Search for the cell housing the specified text and yield its (x, y) center coordinate. 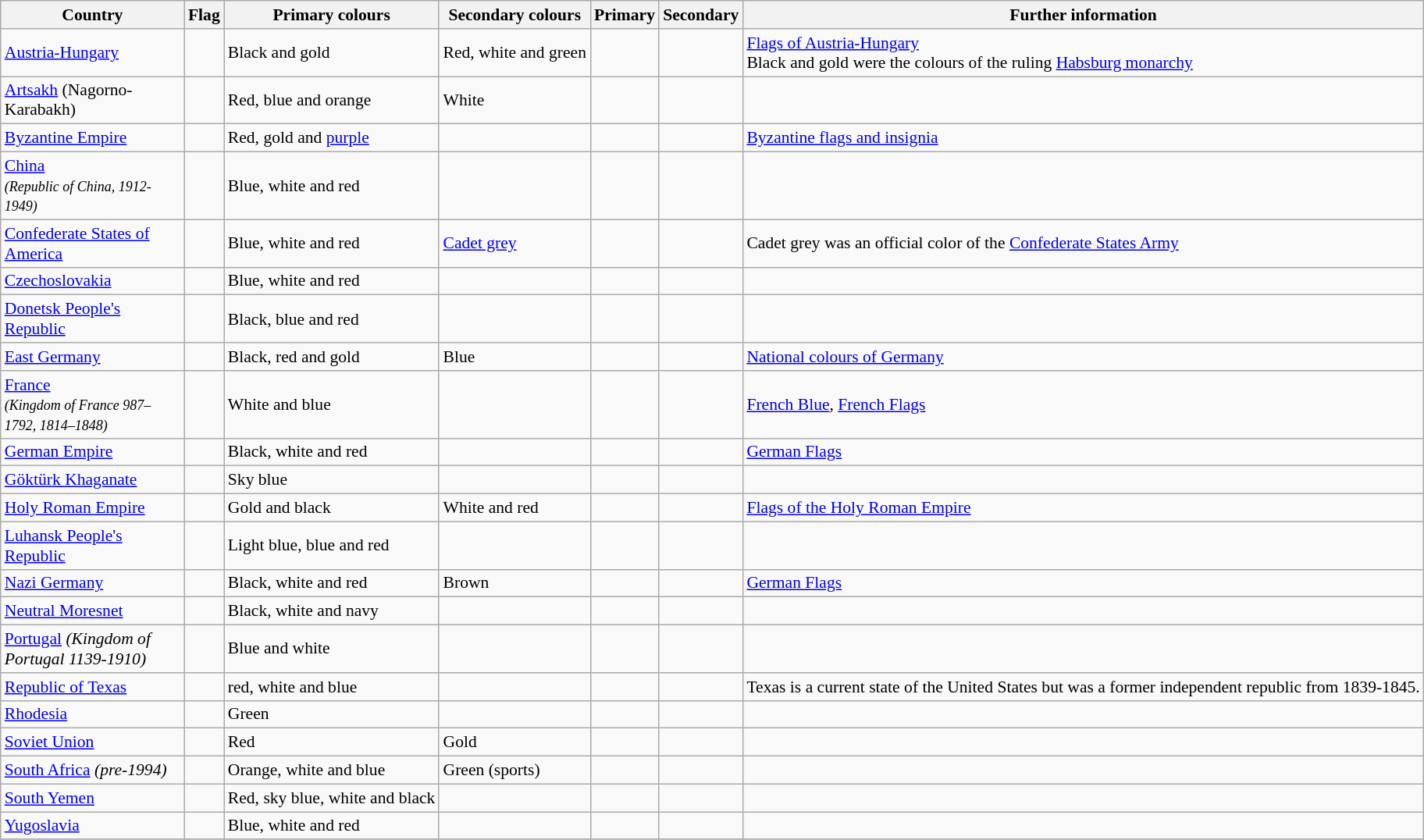
Czechoslovakia (92, 281)
National colours of Germany (1083, 357)
Sky blue (332, 480)
South Yemen (92, 798)
Black, blue and red (332, 319)
Blue (514, 357)
Soviet Union (92, 742)
White (514, 100)
Primary colours (332, 15)
Light blue, blue and red (332, 545)
Secondary colours (514, 15)
red, white and blue (332, 687)
Orange, white and blue (332, 771)
Flag (205, 15)
Further information (1083, 15)
Gold (514, 742)
Donetsk People's Republic (92, 319)
Primary (625, 15)
Red (332, 742)
Green (332, 714)
Red, gold and purple (332, 138)
Confederate States of America (92, 244)
China(Republic of China, 1912-1949) (92, 186)
Cadet grey was an official color of the Confederate States Army (1083, 244)
South Africa (pre-1994) (92, 771)
Portugal (Kingdom of Portugal 1139-1910) (92, 650)
German Empire (92, 452)
Göktürk Khaganate (92, 480)
Flags of the Holy Roman Empire (1083, 508)
Byzantine Empire (92, 138)
Secondary (701, 15)
Red, white and green (514, 53)
France (Kingdom of France 987–1792, 1814–1848) (92, 404)
Black and gold (332, 53)
Rhodesia (92, 714)
Holy Roman Empire (92, 508)
White and blue (332, 404)
Luhansk People's Republic (92, 545)
Black, red and gold (332, 357)
Blue and white (332, 650)
Country (92, 15)
Red, blue and orange (332, 100)
Cadet grey (514, 244)
Flags of Austria-Hungary Black and gold were the colours of the ruling Habsburg monarchy (1083, 53)
Texas is a current state of the United States but was a former independent republic from 1839-1845. (1083, 687)
Austria-Hungary (92, 53)
Yugoslavia (92, 826)
Artsakh (Nagorno-Karabakh) (92, 100)
Red, sky blue, white and black (332, 798)
East Germany (92, 357)
White and red (514, 508)
Republic of Texas (92, 687)
Neutral Moresnet (92, 611)
Nazi Germany (92, 583)
Black, white and navy (332, 611)
Brown (514, 583)
French Blue, French Flags (1083, 404)
Gold and black (332, 508)
Byzantine flags and insignia (1083, 138)
Green (sports) (514, 771)
